Locate the cell with the specified text and output its (X, Y) center coordinate. 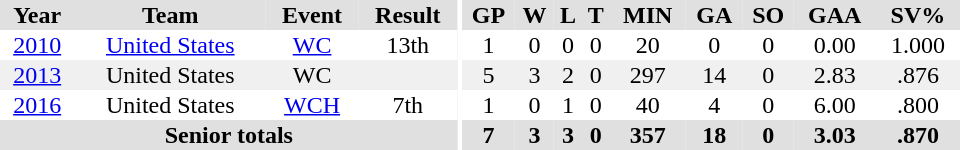
0.00 (835, 45)
.876 (918, 75)
SV% (918, 15)
Event (312, 15)
WCH (312, 105)
6.00 (835, 105)
5 (488, 75)
20 (648, 45)
7 (488, 135)
2013 (37, 75)
7th (408, 105)
Result (408, 15)
1.000 (918, 45)
T (596, 15)
2 (568, 75)
2010 (37, 45)
2.83 (835, 75)
GAA (835, 15)
14 (714, 75)
13th (408, 45)
4 (714, 105)
357 (648, 135)
MIN (648, 15)
3.03 (835, 135)
2016 (37, 105)
18 (714, 135)
Year (37, 15)
Senior totals (229, 135)
L (568, 15)
.870 (918, 135)
40 (648, 105)
SO (768, 15)
.800 (918, 105)
GP (488, 15)
W (534, 15)
297 (648, 75)
Team (170, 15)
GA (714, 15)
